Return the [X, Y] coordinate for the center point of the cell that contains the specified text.  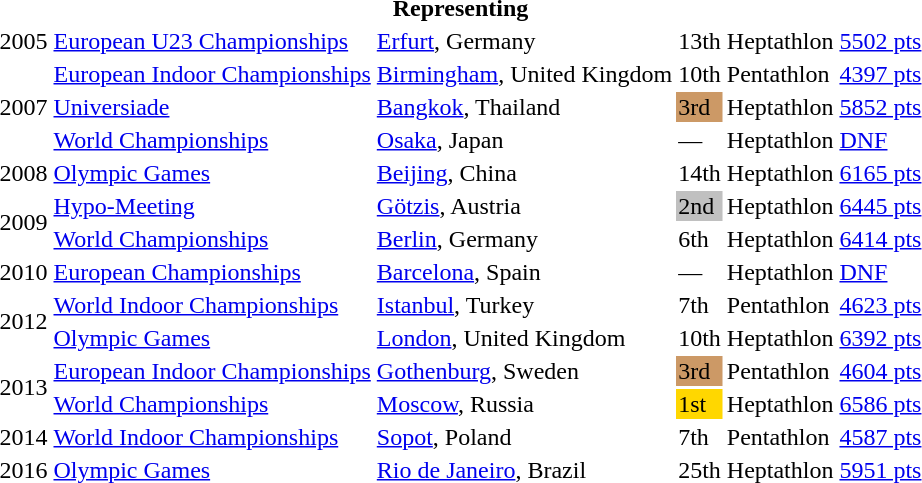
Gothenburg, Sweden [524, 371]
Sopot, Poland [524, 437]
European U23 Championships [212, 41]
1st [700, 404]
Istanbul, Turkey [524, 305]
14th [700, 173]
London, United Kingdom [524, 338]
Osaka, Japan [524, 140]
Barcelona, Spain [524, 272]
Götzis, Austria [524, 206]
2nd [700, 206]
Beijing, China [524, 173]
6th [700, 239]
European Championships [212, 272]
Moscow, Russia [524, 404]
Hypo-Meeting [212, 206]
Bangkok, Thailand [524, 107]
13th [700, 41]
Universiade [212, 107]
Berlin, Germany [524, 239]
Erfurt, Germany [524, 41]
Birmingham, United Kingdom [524, 74]
